Output the (X, Y) coordinate of the center of the cell containing the given text.  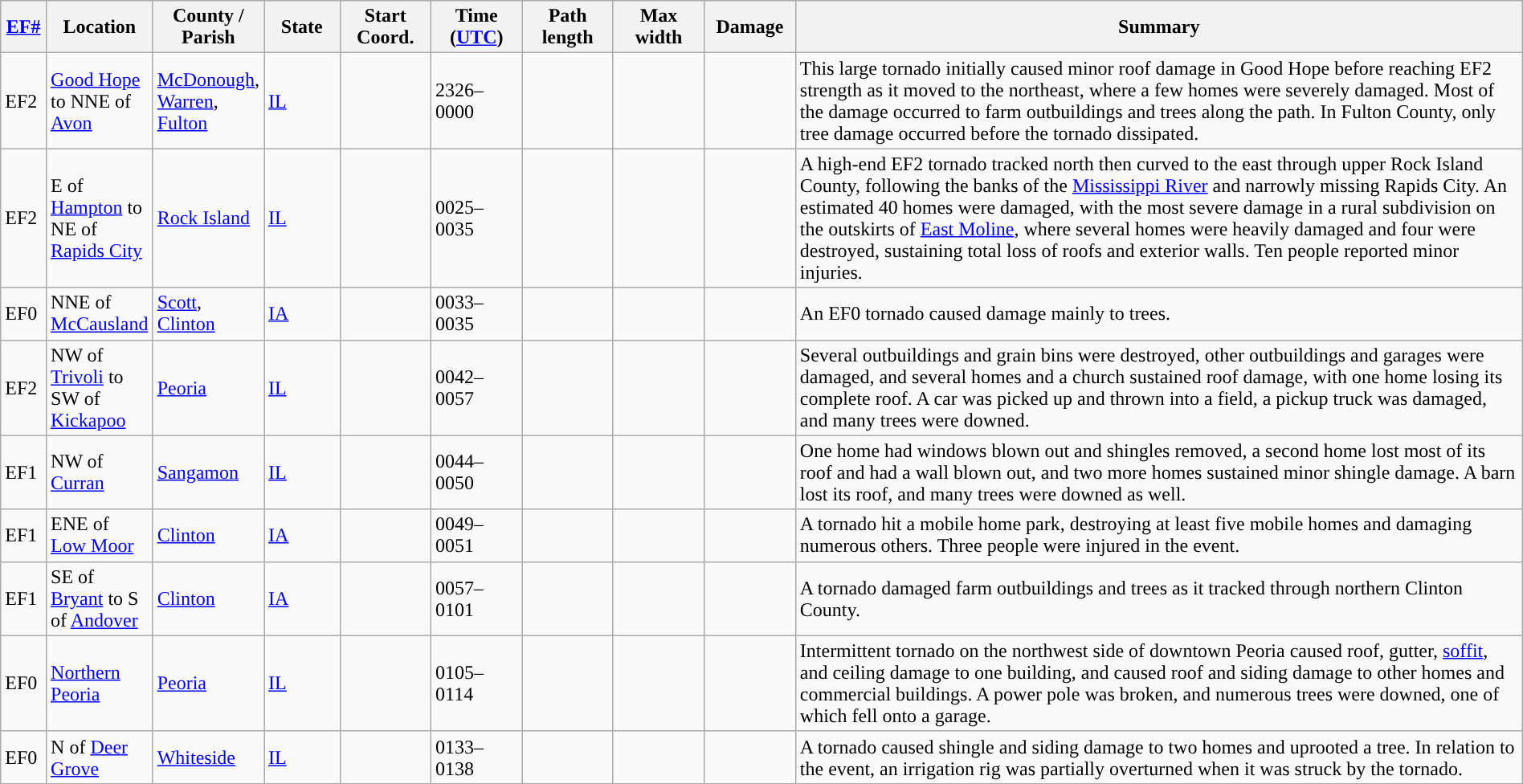
NNE of McCausland (100, 313)
State (302, 27)
0057–0101 (477, 598)
0133–0138 (477, 757)
NW of Trivoli to SW of Kickapoo (100, 387)
ENE of Low Moor (100, 535)
0025–0035 (477, 218)
0105–0114 (477, 683)
Location (100, 27)
Damage (750, 27)
EF# (24, 27)
Northern Peoria (100, 683)
0042–0057 (477, 387)
0049–0051 (477, 535)
McDonough, Warren, Fulton (208, 101)
N of Deer Grove (100, 757)
0033–0035 (477, 313)
A tornado damaged farm outbuildings and trees as it tracked through northern Clinton County. (1158, 598)
E of Hampton to NE of Rapids City (100, 218)
County / Parish (208, 27)
Whiteside (208, 757)
Max width (659, 27)
0044–0050 (477, 472)
Summary (1158, 27)
Start Coord. (386, 27)
Rock Island (208, 218)
NW of Curran (100, 472)
Good Hope to NNE of Avon (100, 101)
SE of Bryant to S of Andover (100, 598)
Scott, Clinton (208, 313)
2326–0000 (477, 101)
An EF0 tornado caused damage mainly to trees. (1158, 313)
Time (UTC) (477, 27)
Path length (567, 27)
A tornado hit a mobile home park, destroying at least five mobile homes and damaging numerous others. Three people were injured in the event. (1158, 535)
Sangamon (208, 472)
